Locate the cell with the specified text and output its (X, Y) center coordinate. 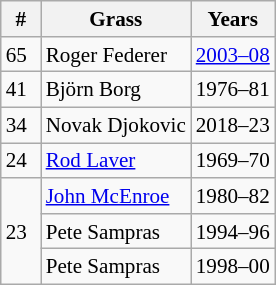
# (21, 18)
1969–70 (233, 160)
41 (21, 90)
1980–82 (233, 196)
2018–23 (233, 124)
Years (233, 18)
2003–08 (233, 54)
34 (21, 124)
John McEnroe (116, 196)
24 (21, 160)
Rod Laver (116, 160)
Novak Djokovic (116, 124)
1998–00 (233, 266)
1976–81 (233, 90)
Roger Federer (116, 54)
1994–96 (233, 230)
Grass (116, 18)
Björn Borg (116, 90)
23 (21, 231)
65 (21, 54)
